Extract the [x, y] coordinate from the center of the cell holding the provided text.  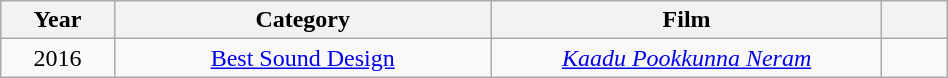
2016 [58, 58]
Year [58, 20]
Film [686, 20]
Kaadu Pookkunna Neram [686, 58]
Category [302, 20]
Best Sound Design [302, 58]
